Output the [X, Y] coordinate of the center of the cell containing the given text.  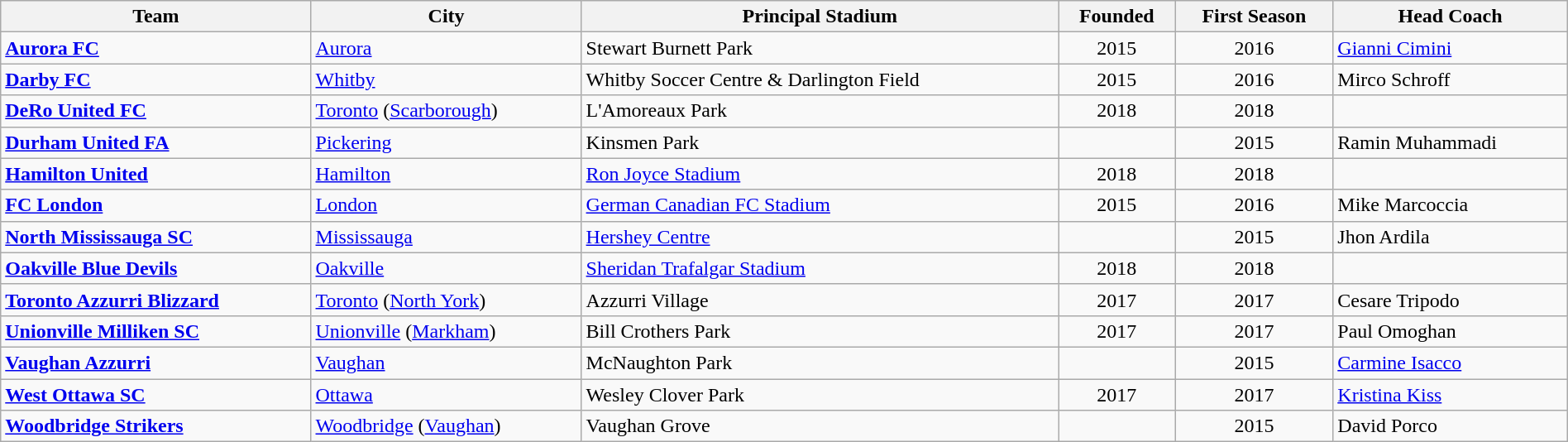
McNaughton Park [820, 363]
DeRo United FC [155, 111]
Oakville Blue Devils [155, 268]
Mississauga [447, 237]
Woodbridge Strikers [155, 426]
Kristina Kiss [1451, 395]
Whitby [447, 79]
Vaughan [447, 363]
German Canadian FC Stadium [820, 205]
Vaughan Grove [820, 426]
Hershey Centre [820, 237]
Principal Stadium [820, 17]
Vaughan Azzurri [155, 363]
Mirco Schroff [1451, 79]
FC London [155, 205]
Woodbridge (Vaughan) [447, 426]
Mike Marcoccia [1451, 205]
First Season [1254, 17]
London [447, 205]
Stewart Burnett Park [820, 48]
Carmine Isacco [1451, 363]
Founded [1117, 17]
North Mississauga SC [155, 237]
Whitby Soccer Centre & Darlington Field [820, 79]
Team [155, 17]
Toronto (Scarborough) [447, 111]
Darby FC [155, 79]
Oakville [447, 268]
City [447, 17]
Azzurri Village [820, 300]
Hamilton [447, 174]
Kinsmen Park [820, 142]
Unionville Milliken SC [155, 331]
Paul Omoghan [1451, 331]
Durham United FA [155, 142]
Sheridan Trafalgar Stadium [820, 268]
Ottawa [447, 395]
Ramin Muhammadi [1451, 142]
Hamilton United [155, 174]
West Ottawa SC [155, 395]
Aurora [447, 48]
Head Coach [1451, 17]
David Porco [1451, 426]
Unionville (Markham) [447, 331]
Wesley Clover Park [820, 395]
Toronto Azzurri Blizzard [155, 300]
Pickering [447, 142]
L'Amoreaux Park [820, 111]
Ron Joyce Stadium [820, 174]
Aurora FC [155, 48]
Gianni Cimini [1451, 48]
Bill Crothers Park [820, 331]
Cesare Tripodo [1451, 300]
Toronto (North York) [447, 300]
Jhon Ardila [1451, 237]
